Return the [x, y] coordinate for the center point of the cell that contains the specified text.  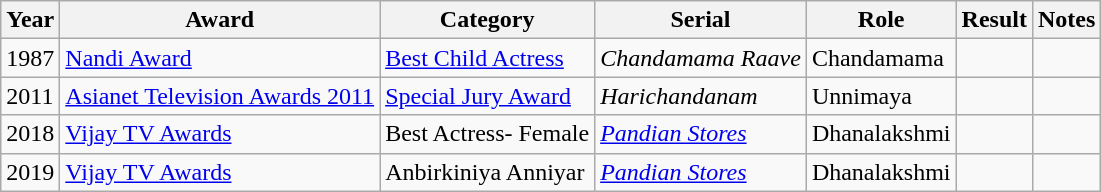
Result [994, 20]
Year [30, 20]
2018 [30, 134]
Special Jury Award [488, 96]
2019 [30, 172]
Asianet Television Awards 2011 [220, 96]
Nandi Award [220, 58]
Category [488, 20]
Role [881, 20]
Unnimaya [881, 96]
1987 [30, 58]
Harichandanam [701, 96]
2011 [30, 96]
Notes [1066, 20]
Serial [701, 20]
Anbirkiniya Anniyar [488, 172]
Chandamama [881, 58]
Chandamama Raave [701, 58]
Award [220, 20]
Best Child Actress [488, 58]
Best Actress- Female [488, 134]
